Capture the cell that displays the provided text and extract its (x, y) central coordinate. 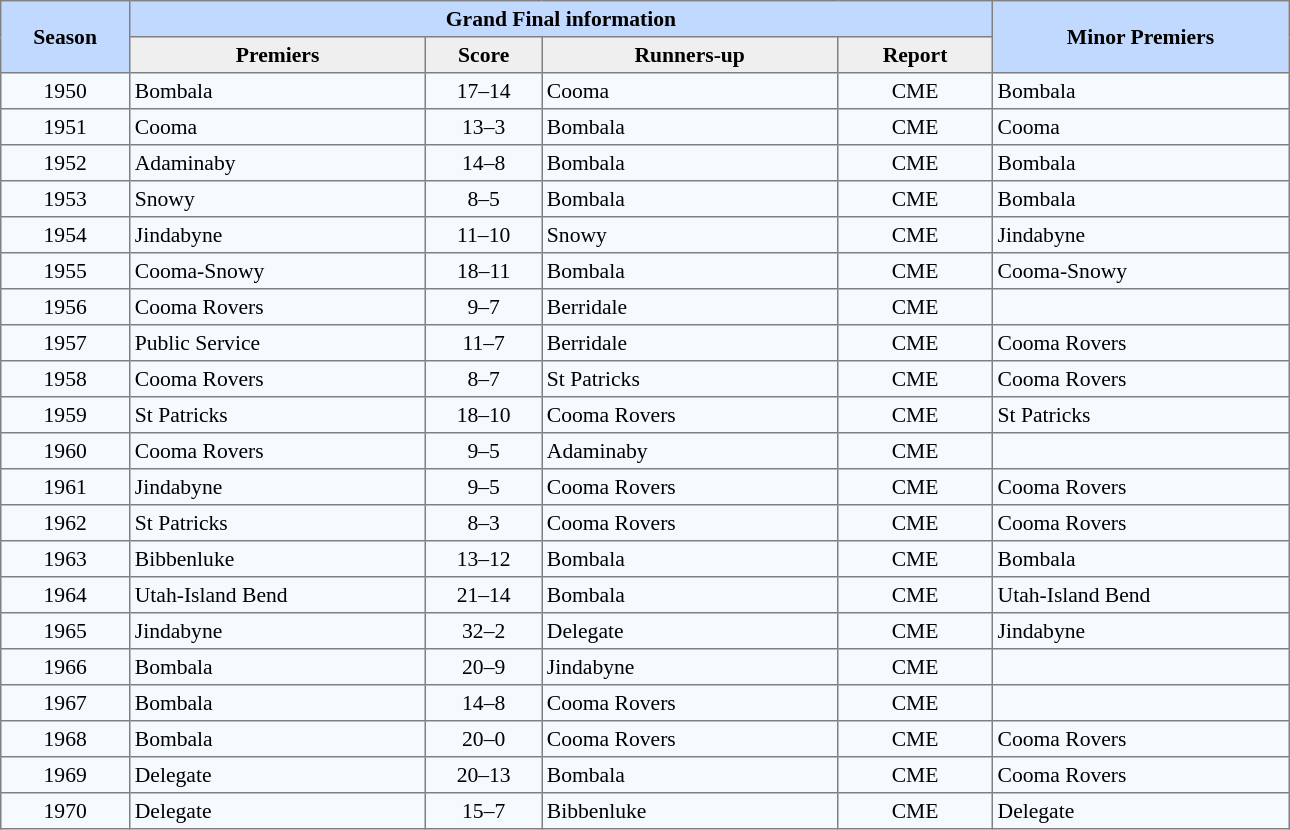
1966 (66, 667)
11–7 (484, 343)
1967 (66, 703)
1955 (66, 271)
15–7 (484, 811)
9–7 (484, 307)
Public Service (278, 343)
21–14 (484, 595)
1953 (66, 199)
Minor Premiers (1140, 37)
18–11 (484, 271)
11–10 (484, 235)
Runners-up (690, 55)
1962 (66, 523)
1969 (66, 775)
20–9 (484, 667)
Grand Final information (562, 19)
1961 (66, 487)
13–12 (484, 559)
1965 (66, 631)
20–13 (484, 775)
13–3 (484, 127)
1958 (66, 379)
1959 (66, 415)
18–10 (484, 415)
1963 (66, 559)
1952 (66, 163)
1956 (66, 307)
8–7 (484, 379)
1951 (66, 127)
8–3 (484, 523)
20–0 (484, 739)
1964 (66, 595)
Season (66, 37)
Premiers (278, 55)
32–2 (484, 631)
1954 (66, 235)
8–5 (484, 199)
1970 (66, 811)
17–14 (484, 91)
1960 (66, 451)
Score (484, 55)
1950 (66, 91)
Report (916, 55)
1968 (66, 739)
1957 (66, 343)
